Capture the cell that displays the provided text and extract its (X, Y) central coordinate. 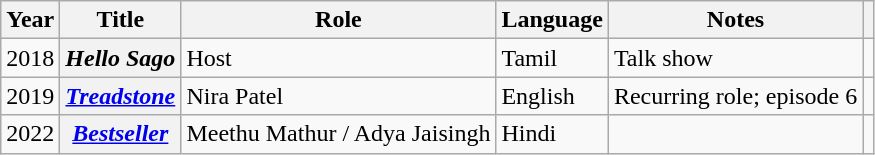
Meethu Mathur / Adya Jaisingh (338, 134)
2022 (30, 134)
Notes (735, 20)
Year (30, 20)
Nira Patel (338, 96)
Language (552, 20)
Tamil (552, 58)
2019 (30, 96)
2018 (30, 58)
Hindi (552, 134)
Title (120, 20)
Talk show (735, 58)
Host (338, 58)
English (552, 96)
Treadstone (120, 96)
Recurring role; episode 6 (735, 96)
Bestseller (120, 134)
Hello Sago (120, 58)
Role (338, 20)
